Determine the [X, Y] coordinate at the center of the cell enclosing the given text.  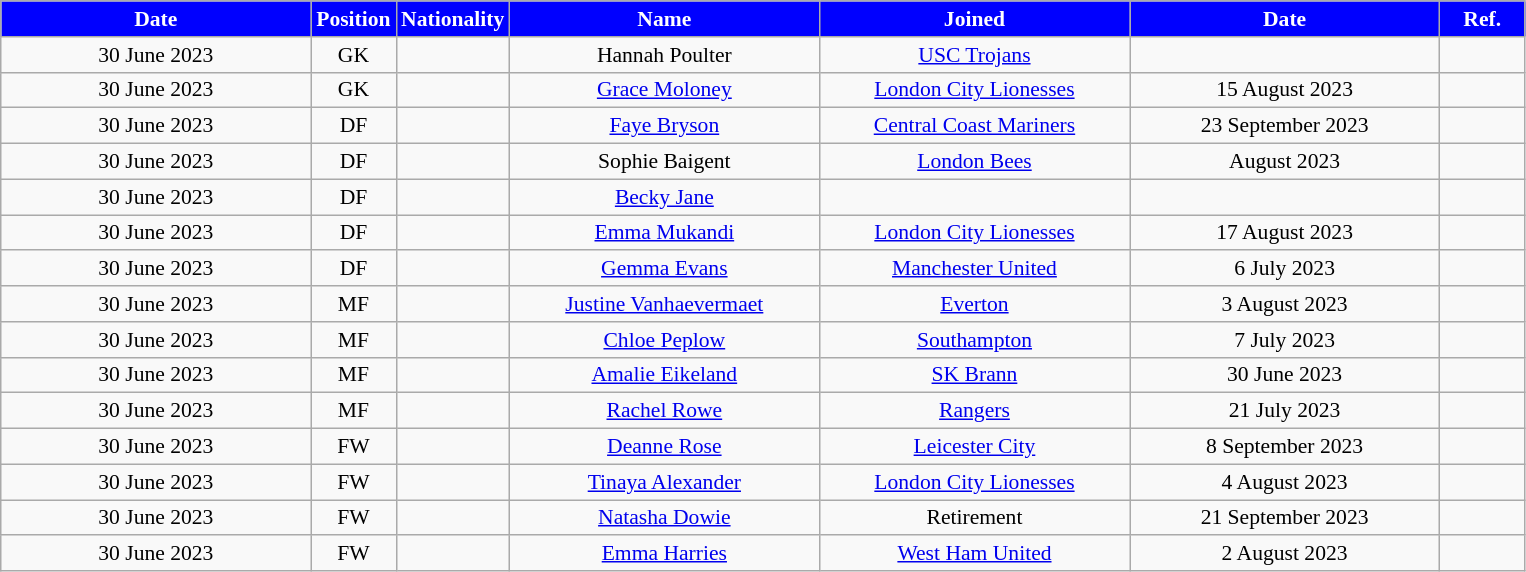
Retirement [974, 518]
6 July 2023 [1285, 269]
Amalie Eikeland [664, 375]
Becky Jane [664, 197]
Manchester United [974, 269]
Southampton [974, 340]
7 July 2023 [1285, 340]
Ref. [1482, 19]
London Bees [974, 162]
Justine Vanhaevermaet [664, 304]
3 August 2023 [1285, 304]
Grace Moloney [664, 90]
Tinaya Alexander [664, 482]
Leicester City [974, 447]
Name [664, 19]
Everton [974, 304]
Gemma Evans [664, 269]
4 August 2023 [1285, 482]
2 August 2023 [1285, 554]
Emma Mukandi [664, 233]
Position [354, 19]
Nationality [452, 19]
21 September 2023 [1285, 518]
West Ham United [974, 554]
Emma Harries [664, 554]
USC Trojans [974, 55]
Chloe Peplow [664, 340]
Deanne Rose [664, 447]
8 September 2023 [1285, 447]
Central Coast Mariners [974, 126]
Hannah Poulter [664, 55]
17 August 2023 [1285, 233]
Rachel Rowe [664, 411]
Faye Bryson [664, 126]
Joined [974, 19]
SK Brann [974, 375]
August 2023 [1285, 162]
Natasha Dowie [664, 518]
21 July 2023 [1285, 411]
Rangers [974, 411]
Sophie Baigent [664, 162]
23 September 2023 [1285, 126]
15 August 2023 [1285, 90]
